Scan for the cell matching the given text and deliver its [x, y] coordinate at center. 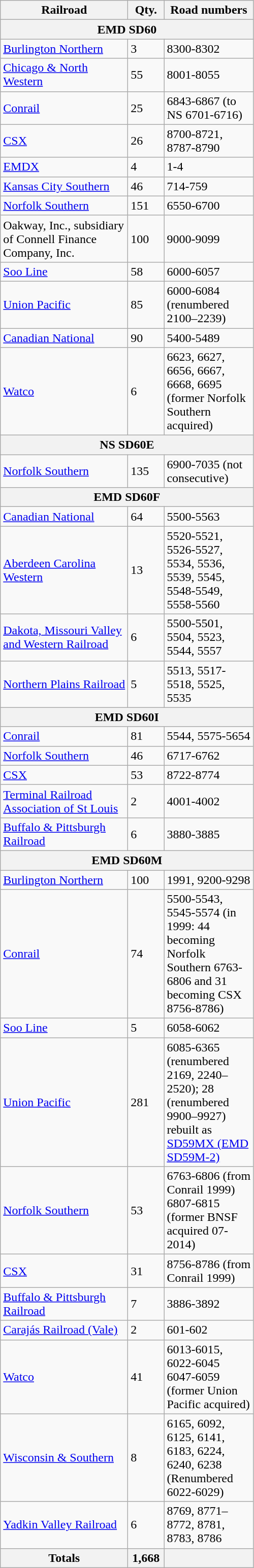
Qty. [146, 10]
4 [146, 167]
7 [146, 1304]
NS SD60E [127, 445]
8769, 8771–8772, 8781, 8783, 8786 [209, 1525]
6085-6365 (renumbered 2169, 2240–2520); 28 (renumbered 9900–9927) rebuilt as SD59MX (EMD SD59M-2) [209, 1102]
74 [146, 954]
4001-4002 [209, 801]
6165, 6092, 6125, 6141, 6183, 6224, 6240, 6238 (Renumbered 6022-6029) [209, 1457]
85 [146, 304]
6000-6057 [209, 271]
EMDX [64, 167]
714-759 [209, 186]
EMD SD60M [127, 860]
81 [146, 736]
8300-8302 [209, 49]
25 [146, 108]
26 [146, 141]
6900-7035 (not consecutive) [209, 471]
Terminal Railroad Association of St Louis [64, 801]
Yadkin Valley Railroad [64, 1525]
5400-5489 [209, 337]
58 [146, 271]
6013-6015,6022-6045 6047-6059 (former Union Pacific acquired) [209, 1377]
151 [146, 206]
8001-8055 [209, 75]
1991, 9200-9298 [209, 879]
6000-6084 (renumbered 2100–2239) [209, 304]
90 [146, 337]
5500-5543, 5545-5574 (in 1999: 44 becoming Norfolk Southern 6763-6806 and 31 becoming CSX 8756-8786) [209, 954]
EMD SD60I [127, 717]
64 [146, 517]
Chicago & North Western [64, 75]
Railroad [64, 10]
3880-3885 [209, 834]
8722-8774 [209, 775]
1-4 [209, 167]
5544, 5575-5654 [209, 736]
31 [146, 1271]
Road numbers [209, 10]
8 [146, 1457]
Dakota, Missouri Valley and Western Railroad [64, 637]
Northern Plains Railroad [64, 684]
5520-5521, 5526-5527, 5534, 5536, 5539, 5545, 5548-5549, 5558-5560 [209, 570]
55 [146, 75]
6623, 6627, 6656, 6667, 6668, 6695 (former Norfolk Southern acquired) [209, 392]
281 [146, 1102]
5500-5563 [209, 517]
EMD SD60 [127, 29]
6717-6762 [209, 756]
8756-8786 (from Conrail 1999) [209, 1271]
5500-5501, 5504, 5523, 5544, 5557 [209, 637]
3886-3892 [209, 1304]
601-602 [209, 1330]
Wisconsin & Southern [64, 1457]
1,668 [146, 1558]
8700-8721, 8787-8790 [209, 141]
Carajás Railroad (Vale) [64, 1330]
13 [146, 570]
Kansas City Southern [64, 186]
9000-9099 [209, 238]
Totals [64, 1558]
6763-6806 (from Conrail 1999) 6807-6815 (former BNSF acquired 07-2014) [209, 1211]
6058-6062 [209, 1028]
EMD SD60F [127, 497]
135 [146, 471]
5513, 5517-5518, 5525, 5535 [209, 684]
3 [146, 49]
41 [146, 1377]
Aberdeen Carolina Western [64, 570]
Oakway, Inc., subsidiary of Connell Finance Company, Inc. [64, 238]
6843-6867 (to NS 6701-6716) [209, 108]
6550-6700 [209, 206]
